Capture the cell that displays the provided text and extract its [X, Y] central coordinate. 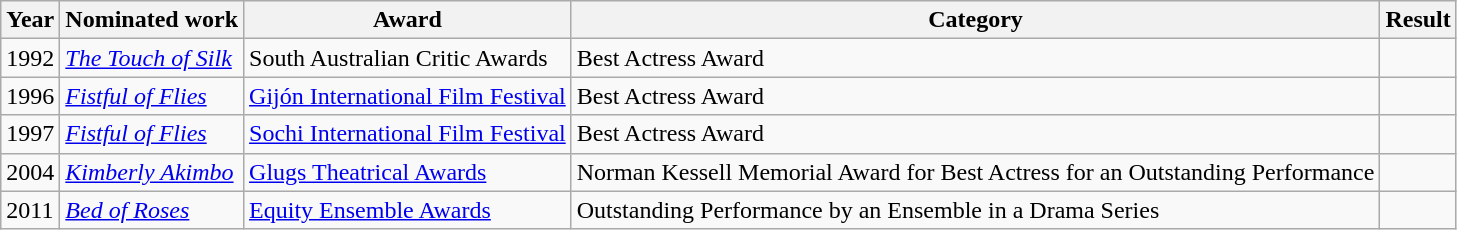
Nominated work [152, 20]
Bed of Roses [152, 210]
Sochi International Film Festival [408, 134]
1996 [30, 96]
Category [976, 20]
Gijón International Film Festival [408, 96]
The Touch of Silk [152, 58]
Award [408, 20]
2004 [30, 172]
Result [1418, 20]
South Australian Critic Awards [408, 58]
Outstanding Performance by an Ensemble in a Drama Series [976, 210]
Kimberly Akimbo [152, 172]
Glugs Theatrical Awards [408, 172]
Equity Ensemble Awards [408, 210]
Norman Kessell Memorial Award for Best Actress for an Outstanding Performance [976, 172]
1992 [30, 58]
Year [30, 20]
2011 [30, 210]
1997 [30, 134]
